Detect which cell encompasses the target text, then output its [x, y] center coordinate. 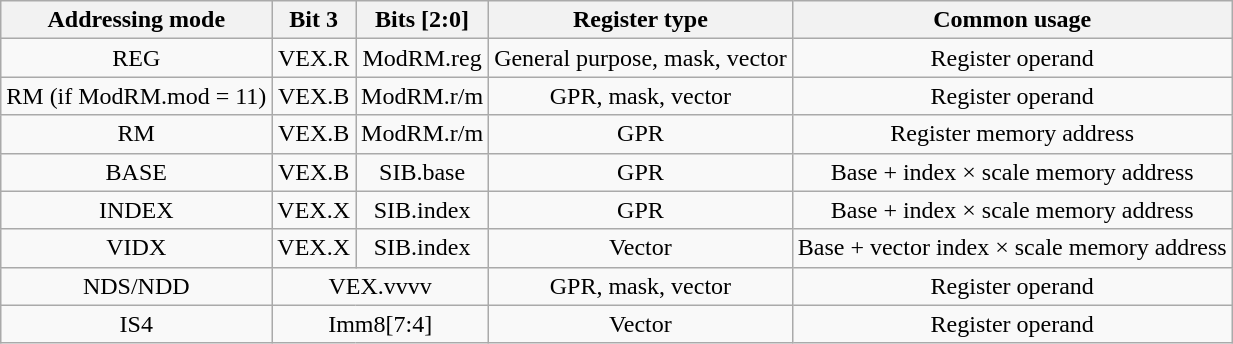
IS4 [136, 324]
BASE [136, 172]
SIB.base [422, 172]
Base + vector index × scale memory address [1012, 248]
Register memory address [1012, 134]
VEX.R [314, 58]
NDS/NDD [136, 286]
VIDX [136, 248]
Common usage [1012, 20]
Bits [2:0] [422, 20]
General purpose, mask, vector [641, 58]
INDEX [136, 210]
ModRM.reg [422, 58]
REG [136, 58]
RM [136, 134]
Imm8[7:4] [380, 324]
Bit 3 [314, 20]
Register type [641, 20]
Addressing mode [136, 20]
VEX.vvvv [380, 286]
RM (if ModRM.mod = 11) [136, 96]
